Return (x, y) of the center of cell containing provided text 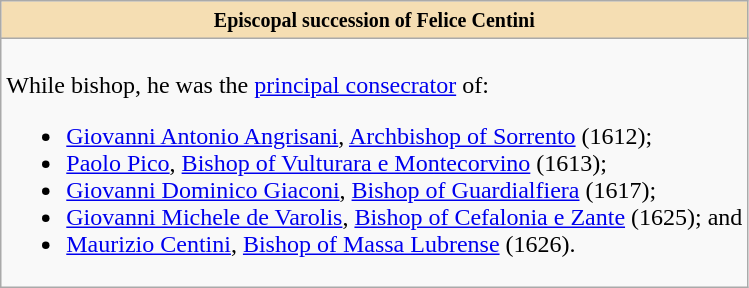
Episcopal succession of Felice Centini (374, 20)
